Search for the cell housing the specified text and yield its (x, y) center coordinate. 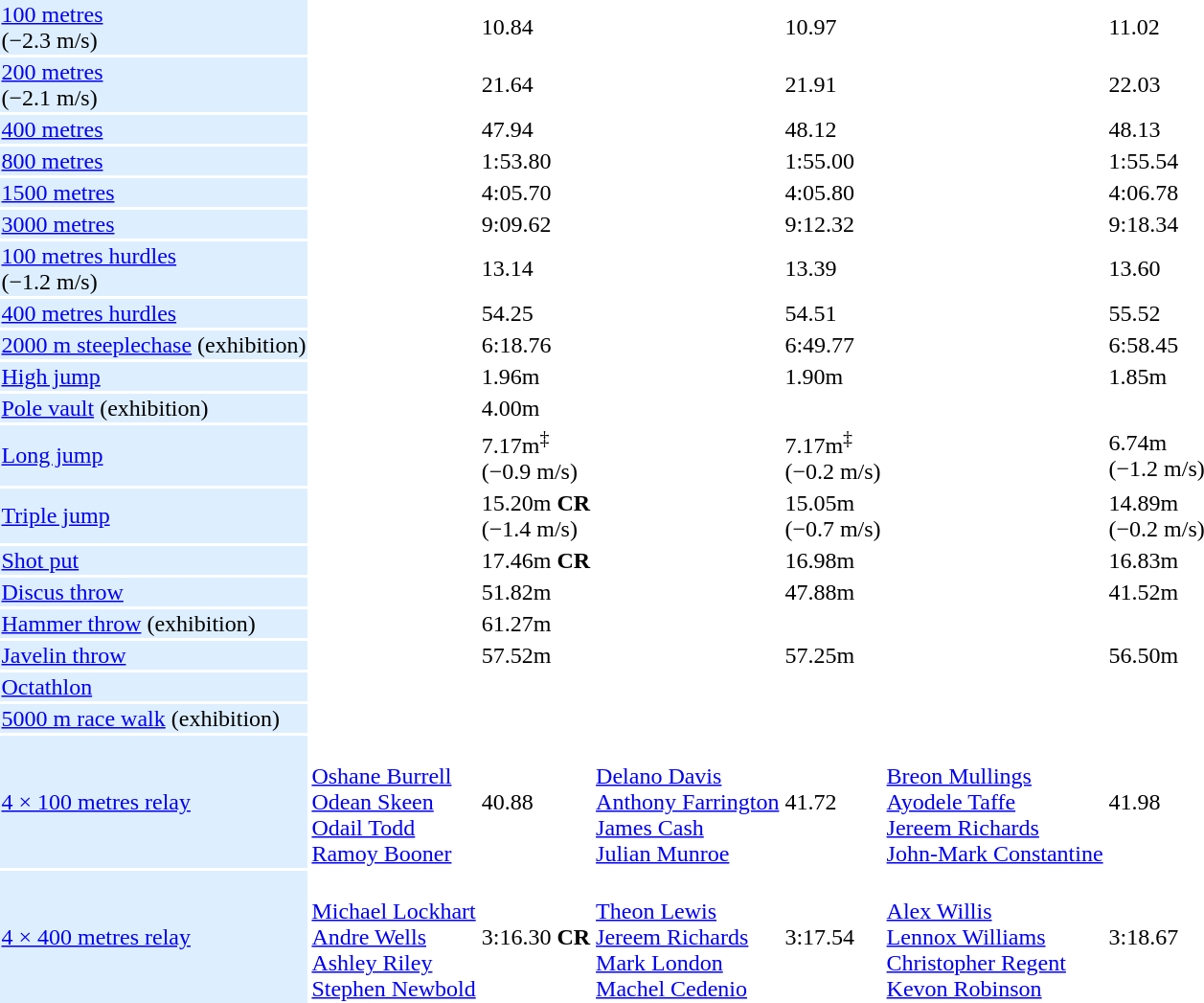
10.97 (833, 27)
51.82m (535, 592)
1.96m (535, 376)
4:05.70 (535, 193)
4 × 100 metres relay (153, 802)
6:49.77 (833, 345)
Theon LewisJereem RichardsMark LondonMachel Cedenio (688, 937)
57.52m (535, 655)
21.91 (833, 84)
15.20m CR (−1.4 m/s) (535, 515)
Octathlon (153, 687)
400 metres hurdles (153, 313)
100 metres hurdles (−1.2 m/s) (153, 268)
9:09.62 (535, 224)
1.90m (833, 376)
16.98m (833, 560)
High jump (153, 376)
Javelin throw (153, 655)
15.05m (−0.7 m/s) (833, 515)
6:18.76 (535, 345)
48.12 (833, 129)
40.88 (535, 802)
9:12.32 (833, 224)
54.25 (535, 313)
5000 m race walk (exhibition) (153, 718)
47.94 (535, 129)
21.64 (535, 84)
Long jump (153, 456)
13.14 (535, 268)
Oshane BurrellOdean Skeen Odail Todd Ramoy Booner (394, 802)
10.84 (535, 27)
100 metres (−2.3 m/s) (153, 27)
4 × 400 metres relay (153, 937)
Delano DavisAnthony Farrington James Cash Julian Munroe (688, 802)
Discus throw (153, 592)
800 metres (153, 161)
Pole vault (exhibition) (153, 408)
Alex WillisLennox WilliamsChristopher RegentKevon Robinson (994, 937)
57.25m (833, 655)
1:53.80 (535, 161)
200 metres (−2.1 m/s) (153, 84)
61.27m (535, 624)
41.72 (833, 802)
Triple jump (153, 515)
17.46m CR (535, 560)
Hammer throw (exhibition) (153, 624)
3:16.30 CR (535, 937)
400 metres (153, 129)
2000 m steeplechase (exhibition) (153, 345)
7.17m‡ (−0.9 m/s) (535, 456)
4:05.80 (833, 193)
Breon MullingsAyodele Taffe Jereem Richards John-Mark Constantine (994, 802)
Shot put (153, 560)
47.88m (833, 592)
13.39 (833, 268)
3000 metres (153, 224)
1:55.00 (833, 161)
54.51 (833, 313)
1500 metres (153, 193)
4.00m (535, 408)
3:17.54 (833, 937)
Michael LockhartAndre WellsAshley RileyStephen Newbold (394, 937)
7.17m‡ (−0.2 m/s) (833, 456)
